Locate the cell with the specified text and output its [X, Y] center coordinate. 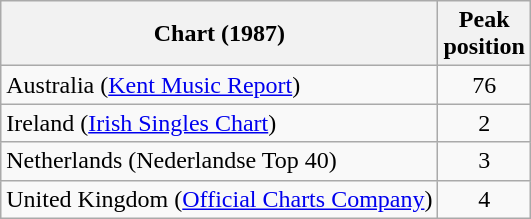
2 [484, 123]
Chart (1987) [220, 34]
Australia (Kent Music Report) [220, 85]
United Kingdom (Official Charts Company) [220, 199]
76 [484, 85]
Netherlands (Nederlandse Top 40) [220, 161]
3 [484, 161]
4 [484, 199]
Peak position [484, 34]
Ireland (Irish Singles Chart) [220, 123]
